Detect which cell encompasses the target text, then output its (X, Y) center coordinate. 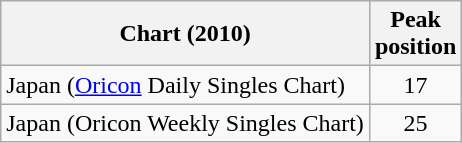
17 (415, 85)
Japan (Oricon Daily Singles Chart) (186, 85)
Japan (Oricon Weekly Singles Chart) (186, 123)
Peakposition (415, 34)
25 (415, 123)
Chart (2010) (186, 34)
